Pinpoint the cell where the given text exists, returning its [X, Y] midpoint coordinate. 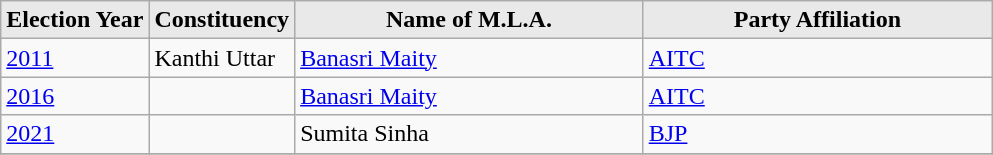
2011 [75, 58]
Constituency [222, 20]
Sumita Sinha [470, 134]
Election Year [75, 20]
2021 [75, 134]
2016 [75, 96]
BJP [818, 134]
Name of M.L.A. [470, 20]
Party Affiliation [818, 20]
Kanthi Uttar [222, 58]
